Find where the given text appears and provide that cell's center as (x, y) coordinate. 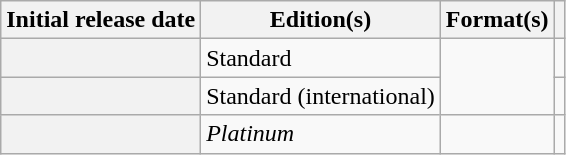
Standard (321, 58)
Edition(s) (321, 20)
Format(s) (497, 20)
Standard (international) (321, 96)
Platinum (321, 134)
Initial release date (101, 20)
